Identify which cell holds the provided text, then report its (X, Y) central coordinate. 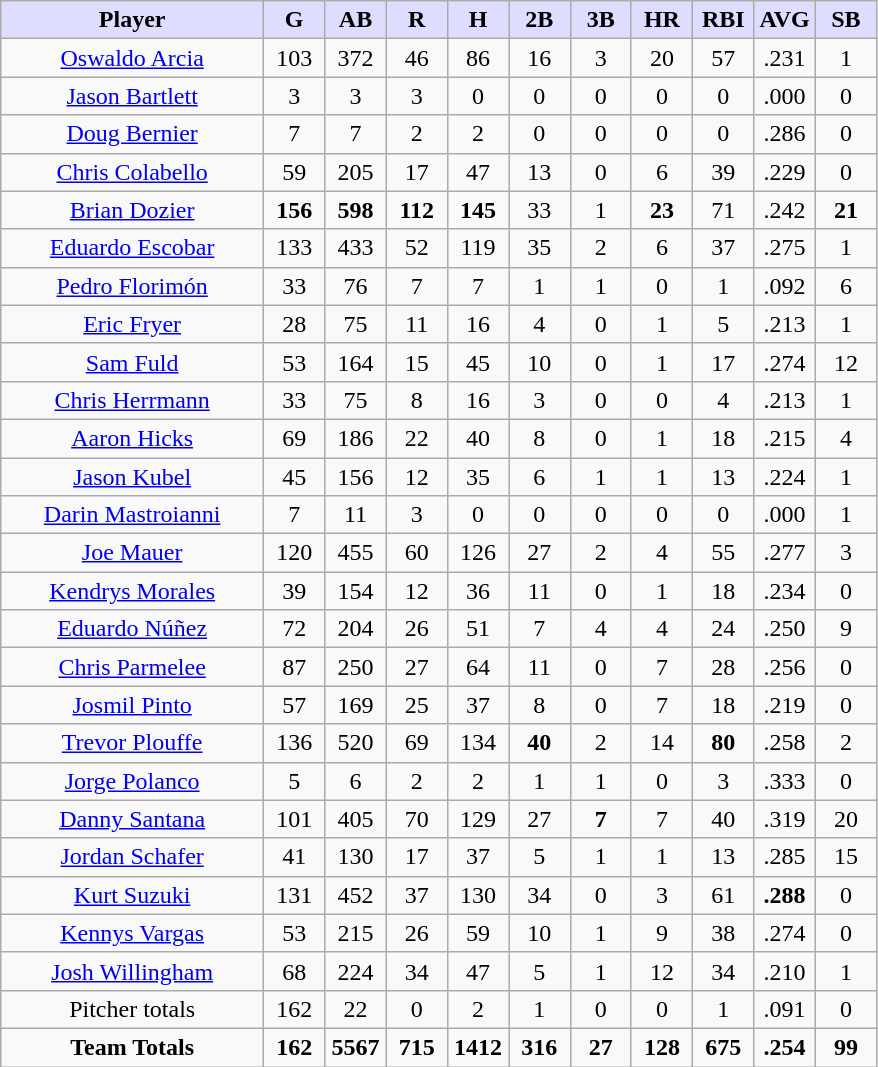
215 (356, 933)
Kendrys Morales (132, 591)
38 (724, 933)
SB (846, 20)
316 (540, 1047)
128 (662, 1047)
.219 (784, 705)
.319 (784, 819)
Joe Mauer (132, 553)
Josmil Pinto (132, 705)
101 (294, 819)
Eduardo Núñez (132, 629)
Doug Bernier (132, 134)
455 (356, 553)
.275 (784, 248)
133 (294, 248)
5567 (356, 1047)
250 (356, 667)
23 (662, 210)
68 (294, 971)
131 (294, 895)
Brian Dozier (132, 210)
21 (846, 210)
Chris Herrmann (132, 400)
452 (356, 895)
60 (416, 553)
.242 (784, 210)
36 (478, 591)
.258 (784, 743)
86 (478, 58)
112 (416, 210)
55 (724, 553)
.333 (784, 781)
70 (416, 819)
.250 (784, 629)
Kennys Vargas (132, 933)
.256 (784, 667)
.091 (784, 1009)
186 (356, 438)
Pitcher totals (132, 1009)
Josh Willingham (132, 971)
Player (132, 20)
136 (294, 743)
119 (478, 248)
120 (294, 553)
Chris Colabello (132, 172)
715 (416, 1047)
.215 (784, 438)
AVG (784, 20)
71 (724, 210)
Chris Parmelee (132, 667)
52 (416, 248)
598 (356, 210)
129 (478, 819)
Sam Fuld (132, 362)
.286 (784, 134)
.210 (784, 971)
80 (724, 743)
61 (724, 895)
433 (356, 248)
1412 (478, 1047)
.234 (784, 591)
.092 (784, 286)
2B (540, 20)
103 (294, 58)
Darin Mastroianni (132, 515)
R (416, 20)
25 (416, 705)
169 (356, 705)
520 (356, 743)
.288 (784, 895)
Trevor Plouffe (132, 743)
Oswaldo Arcia (132, 58)
164 (356, 362)
126 (478, 553)
AB (356, 20)
.231 (784, 58)
675 (724, 1047)
Jason Kubel (132, 477)
Eduardo Escobar (132, 248)
76 (356, 286)
Team Totals (132, 1047)
Pedro Florimón (132, 286)
24 (724, 629)
372 (356, 58)
Jorge Polanco (132, 781)
204 (356, 629)
.229 (784, 172)
46 (416, 58)
RBI (724, 20)
14 (662, 743)
405 (356, 819)
Danny Santana (132, 819)
41 (294, 857)
Aaron Hicks (132, 438)
51 (478, 629)
224 (356, 971)
Kurt Suzuki (132, 895)
H (478, 20)
.277 (784, 553)
Jordan Schafer (132, 857)
3B (600, 20)
.254 (784, 1047)
87 (294, 667)
99 (846, 1047)
Eric Fryer (132, 324)
145 (478, 210)
134 (478, 743)
HR (662, 20)
154 (356, 591)
72 (294, 629)
G (294, 20)
.224 (784, 477)
205 (356, 172)
64 (478, 667)
Jason Bartlett (132, 96)
.285 (784, 857)
